Determine the [x, y] coordinate at the center of the cell enclosing the given text.  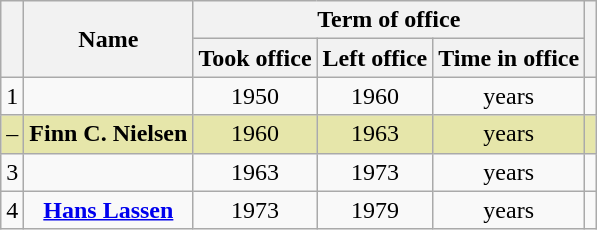
Left office [375, 58]
Hans Lassen [108, 210]
1 [12, 96]
4 [12, 210]
1950 [255, 96]
Finn C. Nielsen [108, 134]
Time in office [509, 58]
Took office [255, 58]
Term of office [389, 20]
Name [108, 39]
3 [12, 172]
– [12, 134]
1979 [375, 210]
